Capture the cell that displays the provided text and extract its (X, Y) central coordinate. 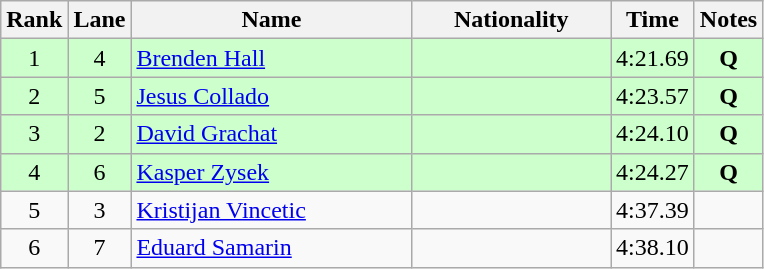
4:38.10 (653, 248)
4:24.10 (653, 134)
Lane (100, 20)
4:24.27 (653, 172)
Eduard Samarin (272, 248)
Nationality (512, 20)
Rank (34, 20)
David Grachat (272, 134)
4:21.69 (653, 58)
Time (653, 20)
Notes (728, 20)
Jesus Collado (272, 96)
1 (34, 58)
Kristijan Vincetic (272, 210)
4:37.39 (653, 210)
Kasper Zysek (272, 172)
Name (272, 20)
Brenden Hall (272, 58)
4:23.57 (653, 96)
7 (100, 248)
